Extract the [X, Y] coordinate from the center of the cell holding the provided text.  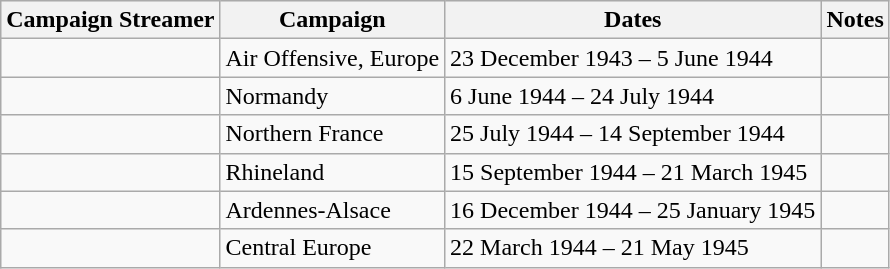
Campaign [332, 20]
15 September 1944 – 21 March 1945 [633, 172]
Normandy [332, 96]
16 December 1944 – 25 January 1945 [633, 210]
25 July 1944 – 14 September 1944 [633, 134]
Rhineland [332, 172]
Dates [633, 20]
Campaign Streamer [110, 20]
Notes [855, 20]
Air Offensive, Europe [332, 58]
Ardennes-Alsace [332, 210]
Northern France [332, 134]
22 March 1944 – 21 May 1945 [633, 248]
6 June 1944 – 24 July 1944 [633, 96]
23 December 1943 – 5 June 1944 [633, 58]
Central Europe [332, 248]
